Scan for the cell matching the given text and deliver its [X, Y] coordinate at center. 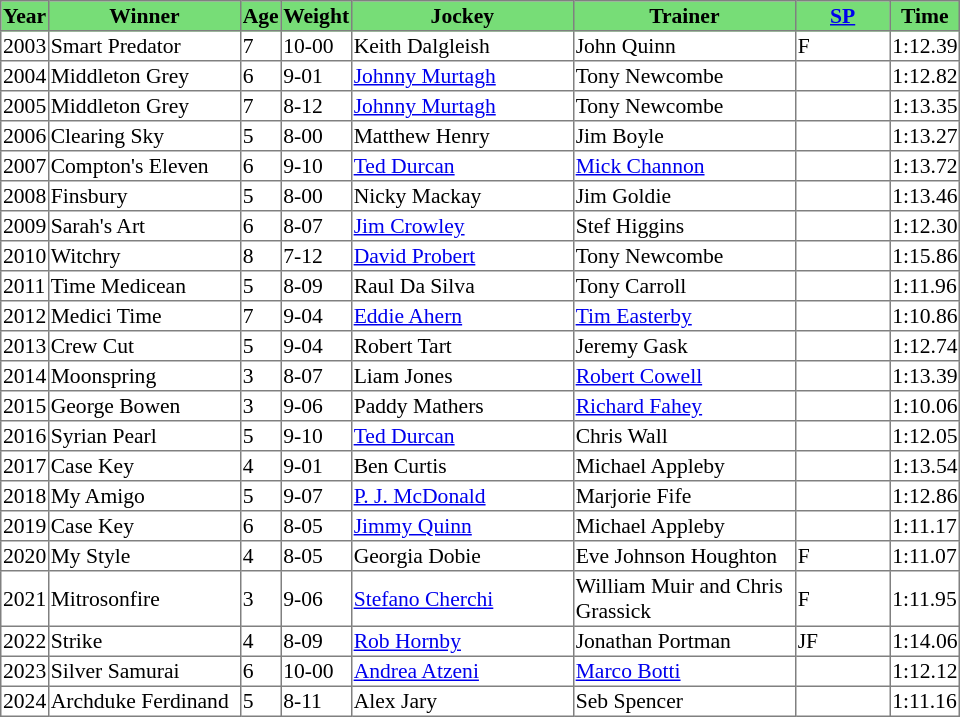
Medici Time [144, 316]
2019 [25, 526]
Jimmy Quinn [462, 526]
1:13.35 [925, 106]
Richard Fahey [684, 406]
P. J. McDonald [462, 496]
Keith Dalgleish [462, 46]
Chris Wall [684, 436]
Stef Higgins [684, 226]
1:15.86 [925, 256]
1:11.16 [925, 701]
2008 [25, 196]
Silver Samurai [144, 671]
2023 [25, 671]
Andrea Atzeni [462, 671]
Jim Goldie [684, 196]
Matthew Henry [462, 136]
Seb Spencer [684, 701]
Syrian Pearl [144, 436]
8-12 [316, 106]
Robert Tart [462, 346]
Jockey [462, 16]
1:13.39 [925, 376]
2013 [25, 346]
Moonspring [144, 376]
9-07 [316, 496]
1:10.06 [925, 406]
2012 [25, 316]
1:11.17 [925, 526]
Sarah's Art [144, 226]
1:12.12 [925, 671]
Raul Da Silva [462, 286]
Strike [144, 641]
1:12.30 [925, 226]
2003 [25, 46]
2004 [25, 76]
Eve Johnson Houghton [684, 556]
1:13.72 [925, 166]
Tim Easterby [684, 316]
2011 [25, 286]
2020 [25, 556]
Archduke Ferdinand [144, 701]
1:11.07 [925, 556]
Marco Botti [684, 671]
Eddie Ahern [462, 316]
Time Medicean [144, 286]
2014 [25, 376]
Jonathan Portman [684, 641]
Winner [144, 16]
John Quinn [684, 46]
Jim Crowley [462, 226]
1:11.95 [925, 599]
Age [260, 16]
Georgia Dobie [462, 556]
Alex Jary [462, 701]
Compton's Eleven [144, 166]
Jeremy Gask [684, 346]
2009 [25, 226]
George Bowen [144, 406]
1:12.86 [925, 496]
2021 [25, 599]
Mick Channon [684, 166]
My Style [144, 556]
Witchry [144, 256]
Finsbury [144, 196]
Rob Hornby [462, 641]
8-11 [316, 701]
Trainer [684, 16]
2018 [25, 496]
Year [25, 16]
Liam Jones [462, 376]
David Probert [462, 256]
2007 [25, 166]
Mitrosonfire [144, 599]
2024 [25, 701]
William Muir and Chris Grassick [684, 599]
1:11.96 [925, 286]
SP [842, 16]
2010 [25, 256]
Nicky Mackay [462, 196]
Smart Predator [144, 46]
7-12 [316, 256]
1:13.27 [925, 136]
1:12.39 [925, 46]
2005 [25, 106]
8 [260, 256]
JF [842, 641]
Time [925, 16]
Marjorie Fife [684, 496]
2006 [25, 136]
2022 [25, 641]
2016 [25, 436]
Clearing Sky [144, 136]
Robert Cowell [684, 376]
1:13.46 [925, 196]
1:12.74 [925, 346]
1:13.54 [925, 466]
2015 [25, 406]
Weight [316, 16]
Ben Curtis [462, 466]
1:12.05 [925, 436]
1:10.86 [925, 316]
Jim Boyle [684, 136]
1:14.06 [925, 641]
My Amigo [144, 496]
2017 [25, 466]
Crew Cut [144, 346]
Stefano Cherchi [462, 599]
1:12.82 [925, 76]
Paddy Mathers [462, 406]
Tony Carroll [684, 286]
